For the text-containing cell, return its midpoint in (x, y) coordinate format. 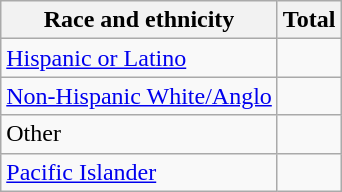
Race and ethnicity (140, 20)
Other (140, 134)
Non-Hispanic White/Anglo (140, 96)
Pacific Islander (140, 172)
Hispanic or Latino (140, 58)
Total (309, 20)
